Detect which cell encompasses the target text, then output its [X, Y] center coordinate. 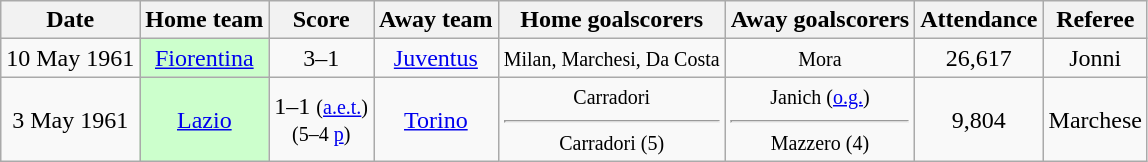
10 May 1961 [70, 58]
Attendance [979, 20]
Away team [436, 20]
3 May 1961 [70, 120]
Janich (o.g.) Mazzero (4) [820, 120]
1–1 (a.e.t.)(5–4 p) [322, 120]
9,804 [979, 120]
Home goalscorers [612, 20]
CarradoriCarradori (5) [612, 120]
Juventus [436, 58]
Jonni [1095, 58]
Score [322, 20]
Mora [820, 58]
Milan, Marchesi, Da Costa [612, 58]
Lazio [204, 120]
Marchese [1095, 120]
Date [70, 20]
Fiorentina [204, 58]
Home team [204, 20]
Referee [1095, 20]
Torino [436, 120]
Away goalscorers [820, 20]
26,617 [979, 58]
3–1 [322, 58]
